From the cell containing the given text, extract its center point as (x, y) coordinate. 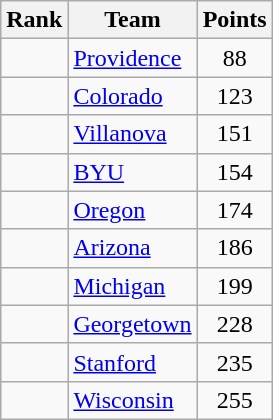
Points (234, 20)
186 (234, 248)
Rank (34, 20)
151 (234, 134)
BYU (132, 172)
Oregon (132, 210)
255 (234, 400)
Colorado (132, 96)
174 (234, 210)
199 (234, 286)
88 (234, 58)
Michigan (132, 286)
Providence (132, 58)
154 (234, 172)
Georgetown (132, 324)
Arizona (132, 248)
Team (132, 20)
Stanford (132, 362)
228 (234, 324)
Villanova (132, 134)
235 (234, 362)
Wisconsin (132, 400)
123 (234, 96)
